Provide the (X, Y) coordinate of the cell's center where the given text is located.  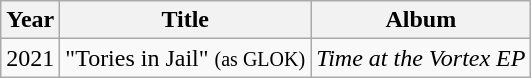
Year (30, 20)
Time at the Vortex EP (421, 58)
Album (421, 20)
Title (186, 20)
"Tories in Jail" (as GLOK) (186, 58)
2021 (30, 58)
